Identify which cell holds the provided text, then report its (x, y) central coordinate. 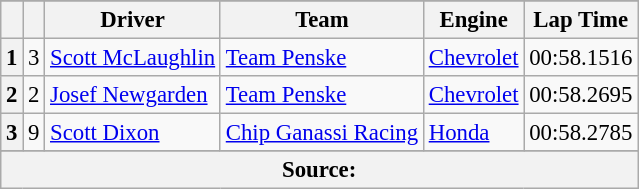
9 (34, 133)
Team (322, 20)
Lap Time (581, 20)
00:58.2785 (581, 133)
Honda (473, 133)
1 (12, 58)
00:58.1516 (581, 58)
Engine (473, 20)
Josef Newgarden (133, 95)
Source: (320, 170)
Driver (133, 20)
00:58.2695 (581, 95)
Scott McLaughlin (133, 58)
Chip Ganassi Racing (322, 133)
Scott Dixon (133, 133)
